Find where the given text appears and provide that cell's center as [x, y] coordinate. 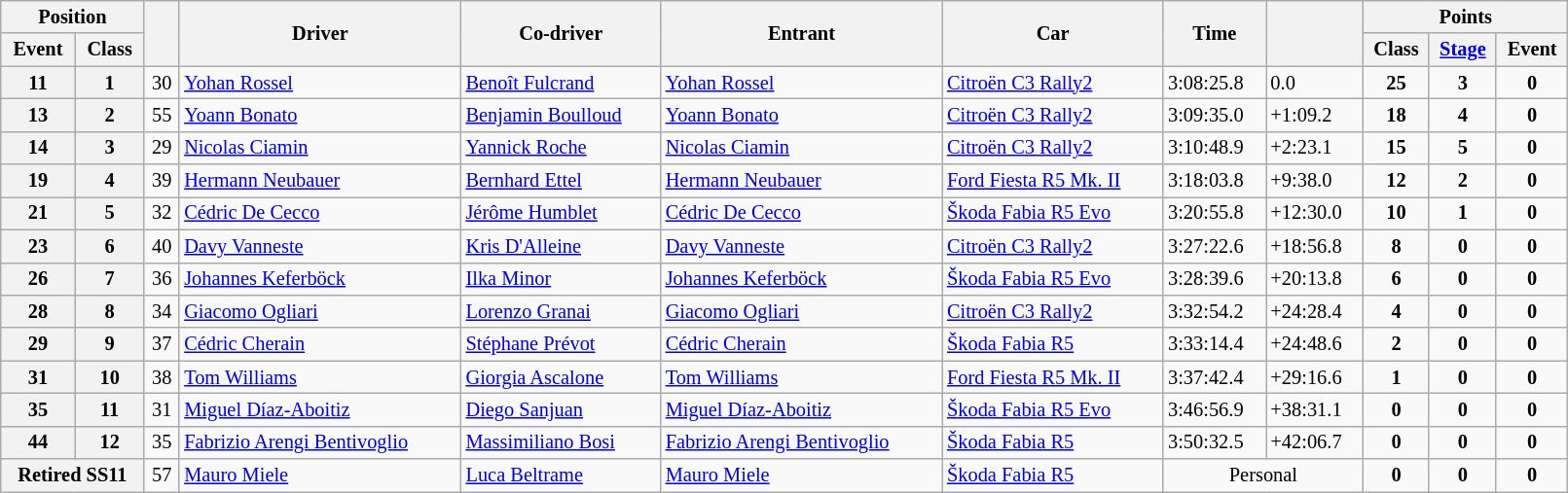
+1:09.2 [1315, 115]
38 [162, 377]
3:27:22.6 [1215, 246]
Ilka Minor [561, 279]
+20:13.8 [1315, 279]
Kris D'Alleine [561, 246]
28 [38, 311]
3:10:48.9 [1215, 148]
Position [72, 17]
Benjamin Boulloud [561, 115]
Bernhard Ettel [561, 181]
3:20:55.8 [1215, 213]
Retired SS11 [72, 475]
7 [109, 279]
37 [162, 344]
40 [162, 246]
3:18:03.8 [1215, 181]
26 [38, 279]
57 [162, 475]
0.0 [1315, 83]
3:08:25.8 [1215, 83]
Giorgia Ascalone [561, 377]
Jérôme Humblet [561, 213]
Stéphane Prévot [561, 344]
9 [109, 344]
Co-driver [561, 33]
Benoît Fulcrand [561, 83]
+38:31.1 [1315, 409]
3:37:42.4 [1215, 377]
Lorenzo Granai [561, 311]
32 [162, 213]
36 [162, 279]
18 [1397, 115]
Points [1466, 17]
Yannick Roche [561, 148]
Driver [319, 33]
44 [38, 442]
55 [162, 115]
19 [38, 181]
30 [162, 83]
+9:38.0 [1315, 181]
39 [162, 181]
3:33:14.4 [1215, 344]
3:28:39.6 [1215, 279]
15 [1397, 148]
+2:23.1 [1315, 148]
Luca Beltrame [561, 475]
14 [38, 148]
Personal [1263, 475]
Car [1053, 33]
+24:48.6 [1315, 344]
34 [162, 311]
3:50:32.5 [1215, 442]
Diego Sanjuan [561, 409]
21 [38, 213]
13 [38, 115]
3:32:54.2 [1215, 311]
+29:16.6 [1315, 377]
25 [1397, 83]
+12:30.0 [1315, 213]
+42:06.7 [1315, 442]
Stage [1462, 50]
Time [1215, 33]
Massimiliano Bosi [561, 442]
3:46:56.9 [1215, 409]
Entrant [802, 33]
+24:28.4 [1315, 311]
23 [38, 246]
3:09:35.0 [1215, 115]
+18:56.8 [1315, 246]
